Pinpoint the cell where the given text exists, returning its [x, y] midpoint coordinate. 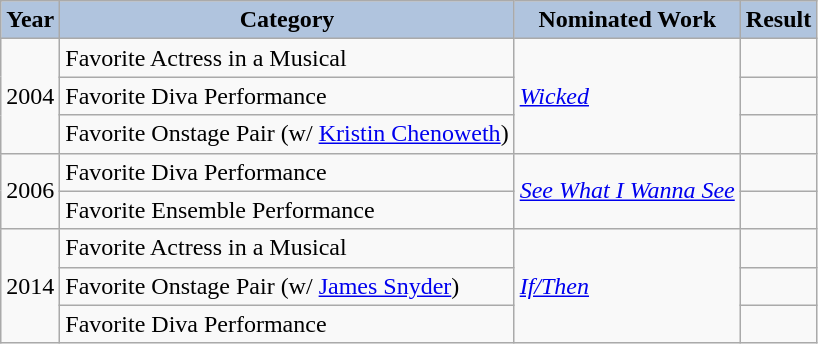
Favorite Onstage Pair (w/ James Snyder) [287, 286]
Category [287, 20]
2014 [30, 286]
If/Then [627, 286]
See What I Wanna See [627, 191]
Nominated Work [627, 20]
Favorite Ensemble Performance [287, 210]
Wicked [627, 96]
2004 [30, 96]
2006 [30, 191]
Result [778, 20]
Favorite Onstage Pair (w/ Kristin Chenoweth) [287, 134]
Year [30, 20]
